Extract the [x, y] coordinate from the center of the cell holding the provided text.  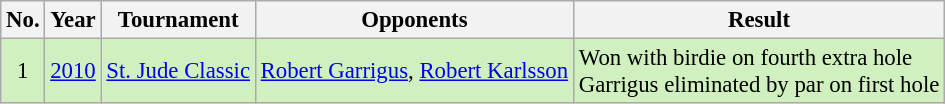
Opponents [414, 20]
Tournament [178, 20]
Won with birdie on fourth extra holeGarrigus eliminated by par on first hole [758, 72]
Year [73, 20]
No. [23, 20]
St. Jude Classic [178, 72]
Robert Garrigus, Robert Karlsson [414, 72]
1 [23, 72]
Result [758, 20]
2010 [73, 72]
